Search for the cell housing the specified text and yield its (x, y) center coordinate. 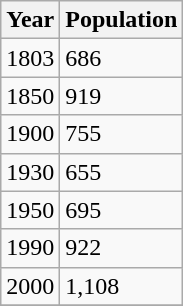
922 (122, 248)
1850 (30, 96)
1900 (30, 134)
1950 (30, 210)
2000 (30, 286)
1930 (30, 172)
755 (122, 134)
Year (30, 20)
Population (122, 20)
1990 (30, 248)
686 (122, 58)
1803 (30, 58)
919 (122, 96)
1,108 (122, 286)
695 (122, 210)
655 (122, 172)
